Determine the [x, y] coordinate at the center of the cell enclosing the given text.  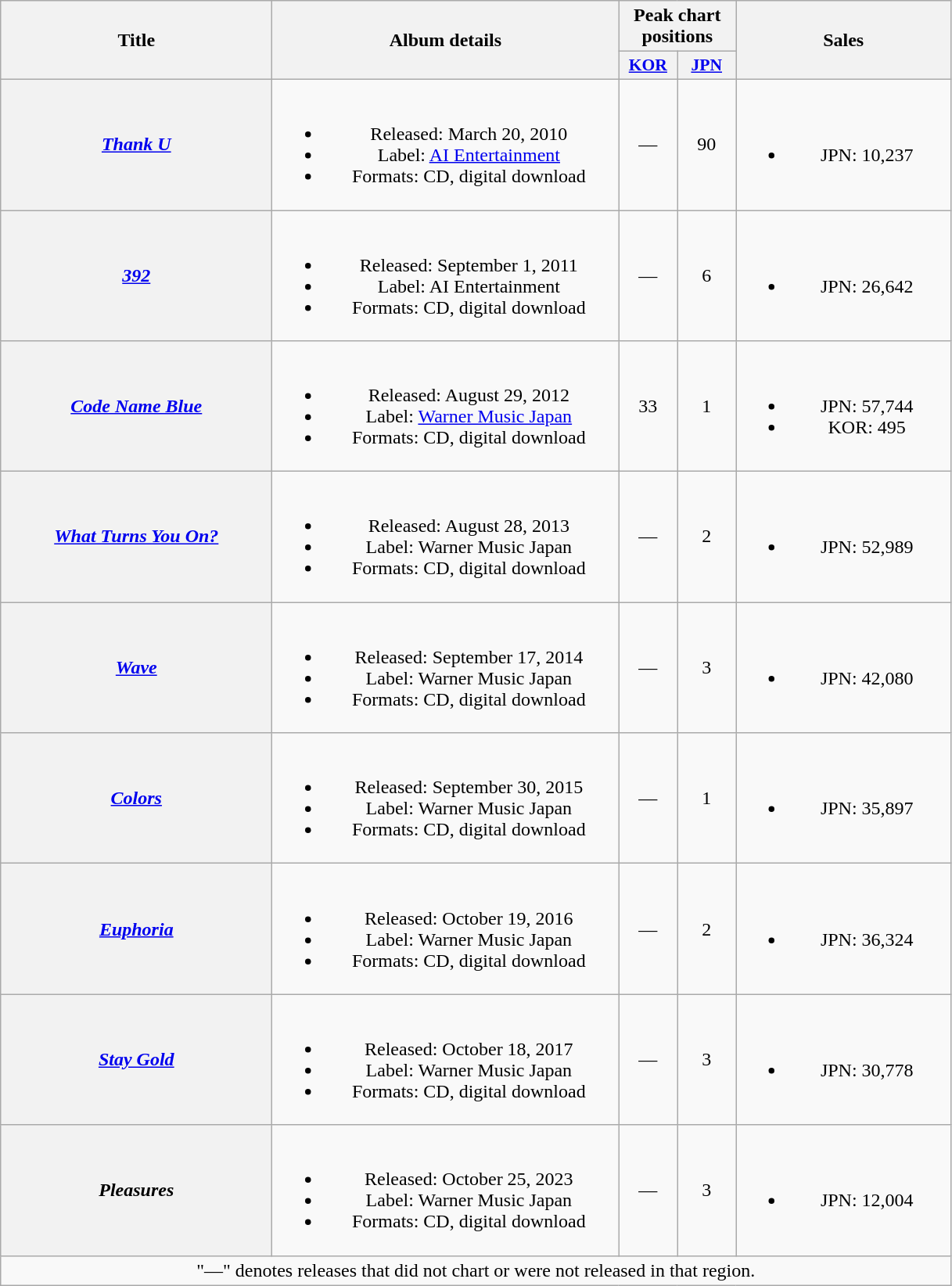
JPN: 10,237 [843, 144]
Released: October 25, 2023Label: Warner Music JapanFormats: CD, digital download [446, 1191]
Wave [136, 668]
JPN: 12,004 [843, 1191]
Album details [446, 41]
Released: August 29, 2012Label: Warner Music JapanFormats: CD, digital download [446, 407]
Released: August 28, 2013Label: Warner Music JapanFormats: CD, digital download [446, 537]
392 [136, 275]
6 [707, 275]
Pleasures [136, 1191]
Code Name Blue [136, 407]
KOR [648, 66]
JPN: 36,324 [843, 929]
Title [136, 41]
What Turns You On? [136, 537]
Euphoria [136, 929]
Thank U [136, 144]
Sales [843, 41]
Peak chart positions [677, 27]
Stay Gold [136, 1059]
33 [648, 407]
JPN: 57,744KOR: 495 [843, 407]
JPN: 26,642 [843, 275]
Released: September 1, 2011Label: AI EntertainmentFormats: CD, digital download [446, 275]
90 [707, 144]
Released: March 20, 2010Label: AI EntertainmentFormats: CD, digital download [446, 144]
JPN: 42,080 [843, 668]
Released: September 30, 2015Label: Warner Music JapanFormats: CD, digital download [446, 798]
JPN: 52,989 [843, 537]
Released: September 17, 2014Label: Warner Music JapanFormats: CD, digital download [446, 668]
JPN: 35,897 [843, 798]
"—" denotes releases that did not chart or were not released in that region. [476, 1270]
Released: October 19, 2016Label: Warner Music JapanFormats: CD, digital download [446, 929]
Released: October 18, 2017Label: Warner Music JapanFormats: CD, digital download [446, 1059]
JPN: 30,778 [843, 1059]
JPN [707, 66]
Colors [136, 798]
